Output the (X, Y) coordinate of the center of the cell containing the given text.  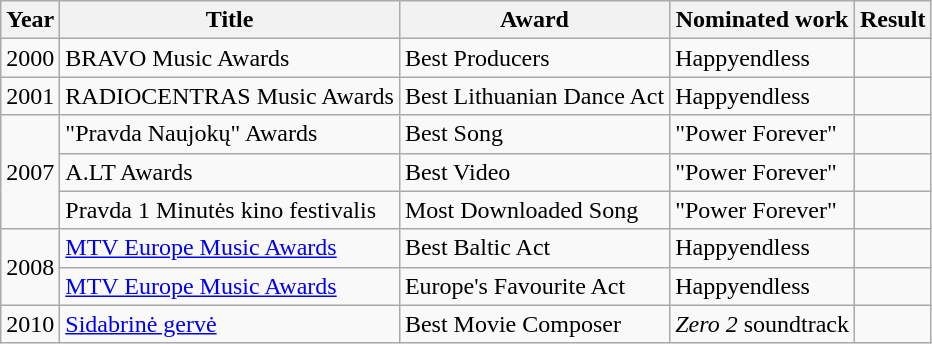
Nominated work (762, 20)
BRAVO Music Awards (230, 58)
Title (230, 20)
Best Baltic Act (534, 248)
2007 (30, 172)
Sidabrinė gervė (230, 324)
2008 (30, 267)
Pravda 1 Minutės kino festivalis (230, 210)
Best Movie Composer (534, 324)
Award (534, 20)
Best Lithuanian Dance Act (534, 96)
Zero 2 soundtrack (762, 324)
Best Producers (534, 58)
A.LT Awards (230, 172)
"Pravda Naujokų" Awards (230, 134)
Europe's Favourite Act (534, 286)
Result (893, 20)
Best Song (534, 134)
Year (30, 20)
RADIOCENTRAS Music Awards (230, 96)
2001 (30, 96)
2010 (30, 324)
Most Downloaded Song (534, 210)
2000 (30, 58)
Best Video (534, 172)
